Detect which cell encompasses the target text, then output its (X, Y) center coordinate. 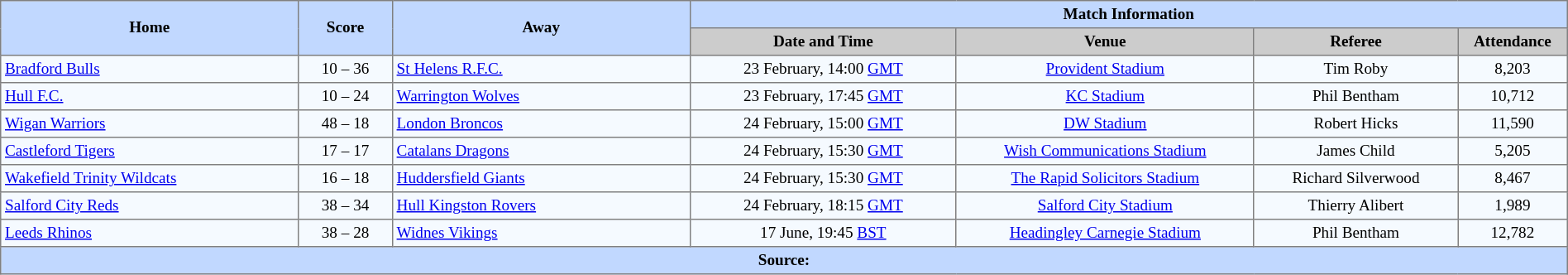
Warrington Wolves (541, 96)
8,203 (1513, 70)
London Broncos (541, 124)
Attendance (1513, 41)
DW Stadium (1105, 124)
Hull Kingston Rovers (541, 205)
5,205 (1513, 151)
Source: (784, 260)
Wish Communications Stadium (1105, 151)
Richard Silverwood (1355, 179)
Robert Hicks (1355, 124)
17 June, 19:45 BST (823, 234)
Referee (1355, 41)
Date and Time (823, 41)
Widnes Vikings (541, 234)
12,782 (1513, 234)
8,467 (1513, 179)
KC Stadium (1105, 96)
17 – 17 (346, 151)
Score (346, 28)
48 – 18 (346, 124)
10 – 36 (346, 70)
James Child (1355, 151)
10,712 (1513, 96)
Home (150, 28)
Salford City Reds (150, 205)
Salford City Stadium (1105, 205)
Provident Stadium (1105, 70)
Thierry Alibert (1355, 205)
St Helens R.F.C. (541, 70)
Wakefield Trinity Wildcats (150, 179)
Wigan Warriors (150, 124)
38 – 34 (346, 205)
Bradford Bulls (150, 70)
Huddersfield Giants (541, 179)
1,989 (1513, 205)
Tim Roby (1355, 70)
24 February, 18:15 GMT (823, 205)
10 – 24 (346, 96)
24 February, 15:00 GMT (823, 124)
Leeds Rhinos (150, 234)
Away (541, 28)
Catalans Dragons (541, 151)
23 February, 14:00 GMT (823, 70)
Hull F.C. (150, 96)
Match Information (1128, 15)
23 February, 17:45 GMT (823, 96)
Headingley Carnegie Stadium (1105, 234)
Castleford Tigers (150, 151)
The Rapid Solicitors Stadium (1105, 179)
38 – 28 (346, 234)
11,590 (1513, 124)
16 – 18 (346, 179)
Venue (1105, 41)
